Capture the cell that displays the provided text and extract its (X, Y) central coordinate. 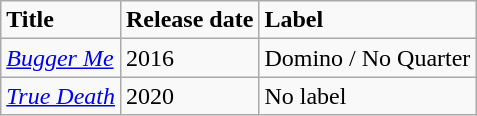
Title (61, 20)
No label (368, 96)
True Death (61, 96)
2020 (189, 96)
Bugger Me (61, 58)
Domino / No Quarter (368, 58)
2016 (189, 58)
Label (368, 20)
Release date (189, 20)
